Pinpoint the cell where the given text exists, returning its [X, Y] midpoint coordinate. 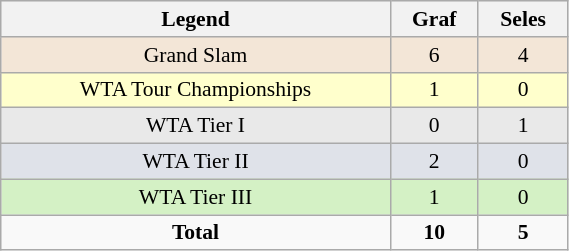
WTA Tier II [196, 162]
WTA Tier III [196, 197]
WTA Tour Championships [196, 90]
Graf [434, 19]
Legend [196, 19]
4 [523, 55]
Grand Slam [196, 55]
Total [196, 233]
10 [434, 233]
2 [434, 162]
6 [434, 55]
WTA Tier I [196, 126]
Seles [523, 19]
5 [523, 233]
